Capture the cell that displays the provided text and extract its (X, Y) central coordinate. 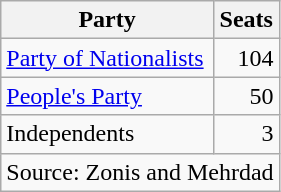
Seats (246, 20)
Party (108, 20)
People's Party (108, 96)
50 (246, 96)
104 (246, 58)
Party of Nationalists (108, 58)
3 (246, 134)
Independents (108, 134)
Source: Zonis and Mehrdad (140, 172)
